For the text-containing cell, return its midpoint in (X, Y) coordinate format. 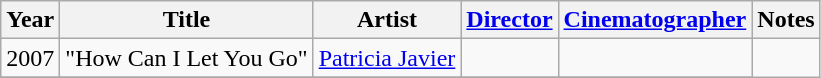
Patricia Javier (387, 58)
Artist (387, 20)
Title (186, 20)
Notes (786, 20)
Director (510, 20)
"How Can I Let You Go" (186, 58)
2007 (30, 58)
Cinematographer (655, 20)
Year (30, 20)
